Capture the cell that displays the provided text and extract its [X, Y] central coordinate. 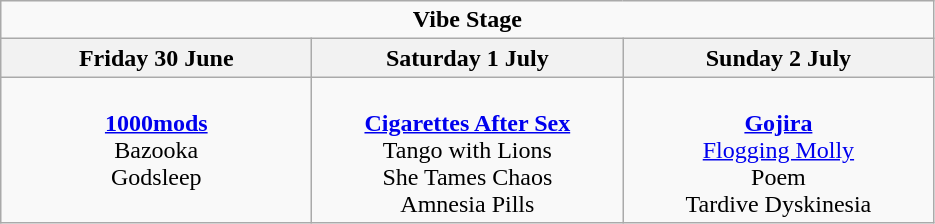
Sunday 2 July [778, 58]
Vibe Stage [468, 20]
Saturday 1 July [468, 58]
Friday 30 June [156, 58]
Gojira Flogging Molly Poem Tardive Dyskinesia [778, 150]
1000mods Bazooka Godsleep [156, 150]
Cigarettes After Sex Tango with Lions She Tames Chaos Amnesia Pills [468, 150]
